Capture the cell that displays the provided text and extract its (x, y) central coordinate. 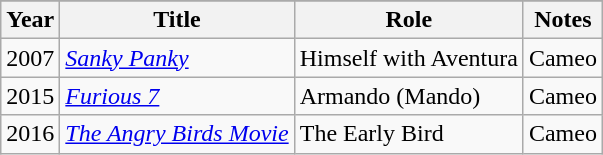
The Angry Birds Movie (177, 134)
Title (177, 20)
Notes (562, 20)
2007 (30, 58)
2016 (30, 134)
The Early Bird (408, 134)
Himself with Aventura (408, 58)
Sanky Panky (177, 58)
Year (30, 20)
2015 (30, 96)
Armando (Mando) (408, 96)
Role (408, 20)
Furious 7 (177, 96)
